Determine the (X, Y) coordinate at the center of the cell enclosing the given text.  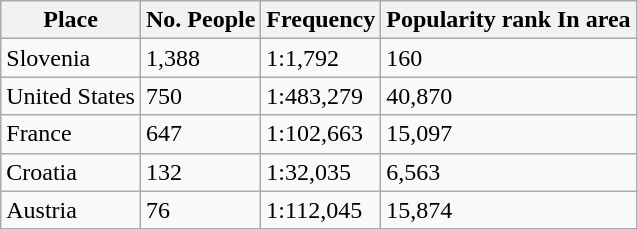
1,388 (200, 58)
6,563 (508, 172)
750 (200, 96)
United States (71, 96)
15,097 (508, 134)
Slovenia (71, 58)
1:112,045 (321, 210)
1:483,279 (321, 96)
Popularity rank In area (508, 20)
132 (200, 172)
1:32,035 (321, 172)
40,870 (508, 96)
15,874 (508, 210)
1:1,792 (321, 58)
No. People (200, 20)
Austria (71, 210)
France (71, 134)
160 (508, 58)
Place (71, 20)
Croatia (71, 172)
Frequency (321, 20)
1:102,663 (321, 134)
76 (200, 210)
647 (200, 134)
